From the cell containing the given text, extract its center point as (X, Y) coordinate. 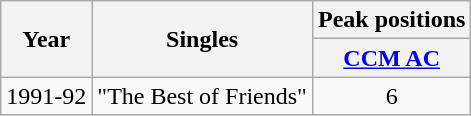
1991-92 (46, 96)
Singles (202, 39)
Peak positions (391, 20)
CCM AC (391, 58)
"The Best of Friends" (202, 96)
Year (46, 39)
6 (391, 96)
